Pinpoint the cell where the given text exists, returning its [x, y] midpoint coordinate. 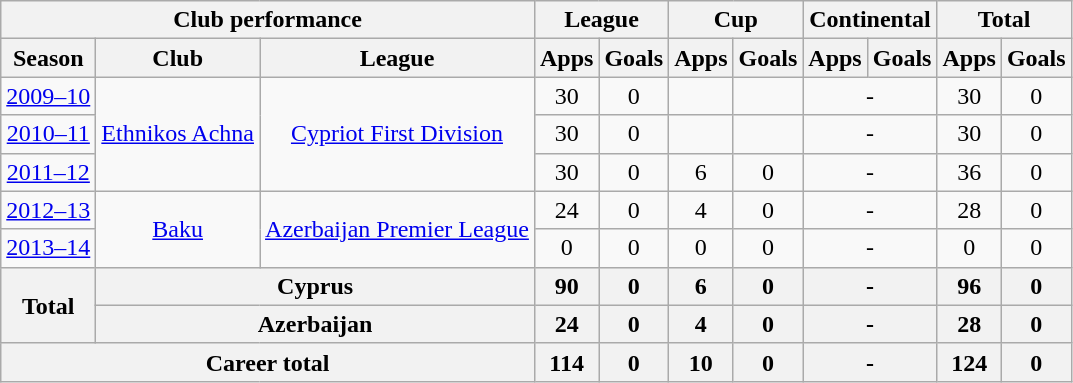
Ethnikos Achna [178, 134]
Cyprus [316, 286]
Cup [736, 20]
Season [48, 58]
Club [178, 58]
124 [969, 362]
Azerbaijan Premier League [398, 229]
Azerbaijan [316, 324]
Baku [178, 229]
2013–14 [48, 248]
96 [969, 286]
90 [566, 286]
114 [566, 362]
2012–13 [48, 210]
Continental [870, 20]
10 [701, 362]
36 [969, 172]
2011–12 [48, 172]
Career total [268, 362]
2009–10 [48, 96]
Cypriot First Division [398, 134]
Club performance [268, 20]
2010–11 [48, 134]
